Pinpoint the cell where the given text exists, returning its (X, Y) midpoint coordinate. 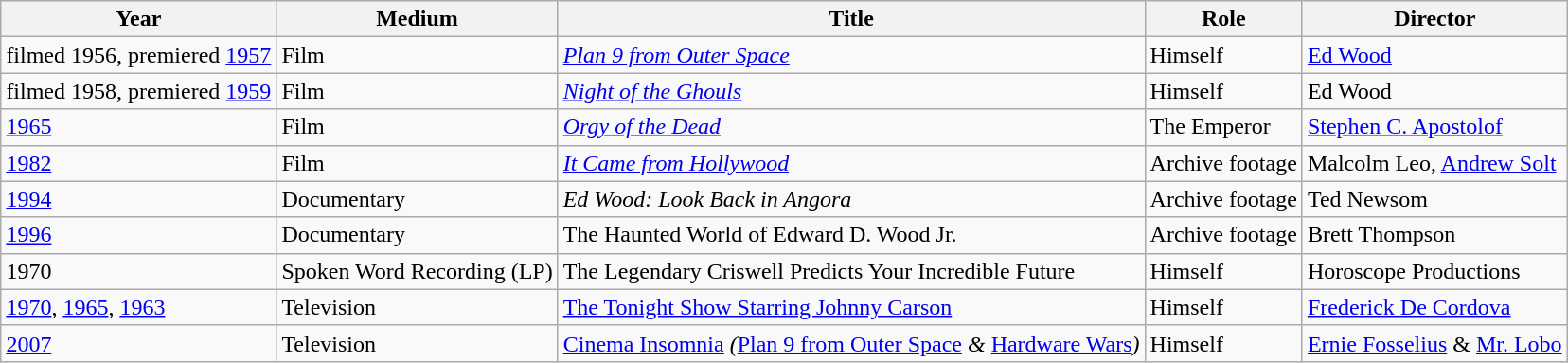
Director (1434, 19)
Horoscope Productions (1434, 271)
The Legendary Criswell Predicts Your Incredible Future (851, 271)
The Emperor (1223, 127)
Ed Wood: Look Back in Angora (851, 199)
Year (138, 19)
Ernie Fosselius & Mr. Lobo (1434, 343)
Malcolm Leo, Andrew Solt (1434, 163)
Cinema Insomnia (Plan 9 from Outer Space & Hardware Wars) (851, 343)
The Tonight Show Starring Johnny Carson (851, 307)
It Came from Hollywood (851, 163)
Orgy of the Dead (851, 127)
1982 (138, 163)
Brett Thompson (1434, 235)
Stephen C. Apostolof (1434, 127)
Night of the Ghouls (851, 91)
Role (1223, 19)
1994 (138, 199)
Plan 9 from Outer Space (851, 55)
Medium (417, 19)
Frederick De Cordova (1434, 307)
Title (851, 19)
Ted Newsom (1434, 199)
filmed 1958, premiered 1959 (138, 91)
2007 (138, 343)
1970 (138, 271)
The Haunted World of Edward D. Wood Jr. (851, 235)
1970, 1965, 1963 (138, 307)
Spoken Word Recording (LP) (417, 271)
filmed 1956, premiered 1957 (138, 55)
1965 (138, 127)
1996 (138, 235)
